Scan for the cell matching the given text and deliver its [X, Y] coordinate at center. 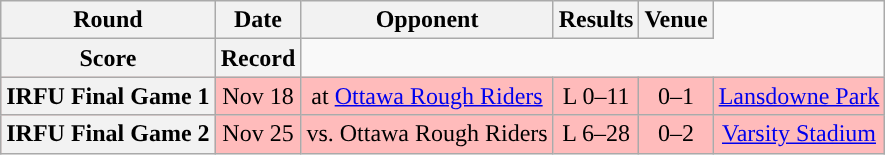
Venue [676, 20]
Record [258, 58]
0–2 [676, 134]
Date [258, 20]
Nov 25 [258, 134]
Results [596, 20]
Varsity Stadium [799, 134]
IRFU Final Game 1 [108, 96]
L 6–28 [596, 134]
Round [108, 20]
vs. Ottawa Rough Riders [427, 134]
Score [108, 58]
0–1 [676, 96]
Nov 18 [258, 96]
L 0–11 [596, 96]
IRFU Final Game 2 [108, 134]
at Ottawa Rough Riders [427, 96]
Lansdowne Park [799, 96]
Opponent [427, 20]
